Return (x, y) of the center of cell containing provided text 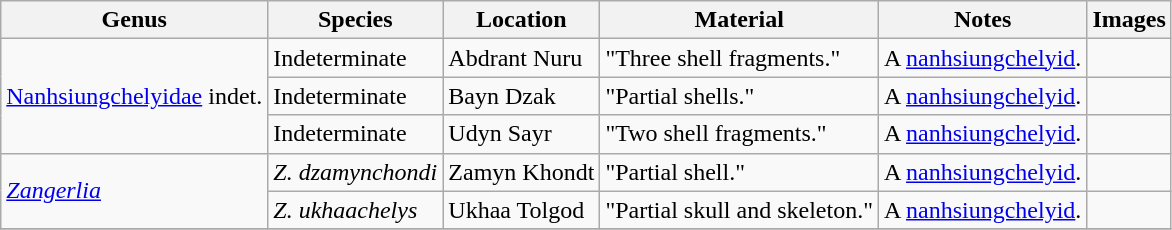
Notes (982, 20)
Genus (134, 20)
"Partial shells." (740, 96)
Zangerlia (134, 191)
Udyn Sayr (522, 134)
"Partial skull and skeleton." (740, 210)
Z. dzamynchondi (356, 172)
Location (522, 20)
"Partial shell." (740, 172)
Images (1129, 20)
"Two shell fragments." (740, 134)
Z. ukhaachelys (356, 210)
"Three shell fragments." (740, 58)
Abdrant Nuru (522, 58)
Zamyn Khondt (522, 172)
Nanhsiungchelyidae indet. (134, 96)
Species (356, 20)
Material (740, 20)
Bayn Dzak (522, 96)
Ukhaa Tolgod (522, 210)
